Locate the cell with the specified text and output its (x, y) center coordinate. 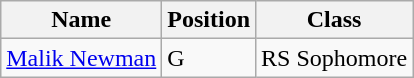
RS Sophomore (334, 58)
Class (334, 20)
G (209, 58)
Position (209, 20)
Name (82, 20)
Malik Newman (82, 58)
